Identify which cell holds the provided text, then report its [x, y] central coordinate. 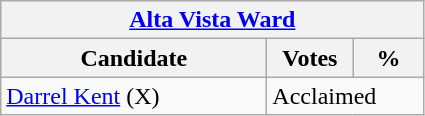
% [388, 58]
Acclaimed [346, 96]
Alta Vista Ward [212, 20]
Candidate [134, 58]
Votes [310, 58]
Darrel Kent (X) [134, 96]
